Provide the (x, y) coordinate of the cell's center where the given text is located.  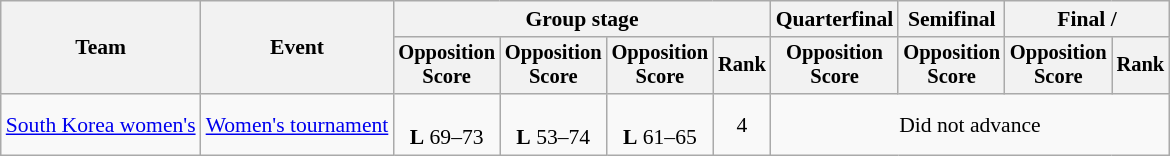
Semifinal (952, 19)
L 53–74 (554, 124)
Did not advance (970, 124)
Women's tournament (298, 124)
L 69–73 (446, 124)
4 (742, 124)
Group stage (582, 19)
Event (298, 48)
Quarterfinal (835, 19)
L 61–65 (660, 124)
Team (101, 48)
Final / (1087, 19)
South Korea women's (101, 124)
